For the text-containing cell, return its midpoint in [X, Y] coordinate format. 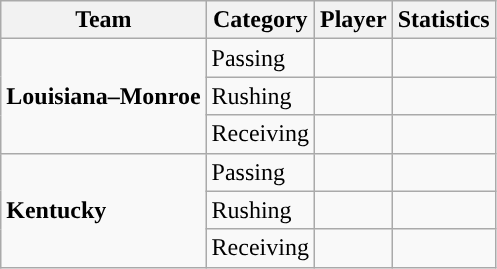
Kentucky [104, 210]
Louisiana–Monroe [104, 96]
Statistics [444, 20]
Player [353, 20]
Category [260, 20]
Team [104, 20]
